Extract the [X, Y] coordinate from the center of the cell holding the provided text.  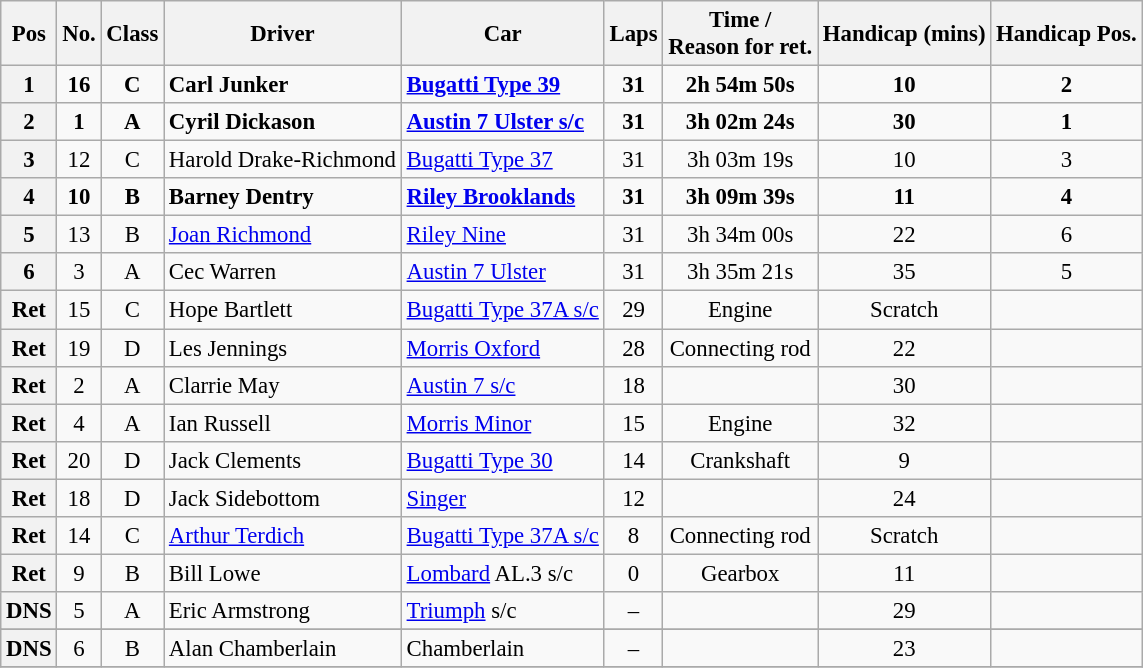
Harold Drake-Richmond [283, 160]
Triumph s/c [502, 611]
Ian Russell [283, 423]
Austin 7 s/c [502, 385]
Riley Brooklands [502, 197]
Handicap Pos. [1066, 34]
Morris Oxford [502, 348]
Barney Dentry [283, 197]
Bill Lowe [283, 573]
20 [79, 460]
Bugatti Type 37 [502, 160]
23 [904, 648]
19 [79, 348]
32 [904, 423]
Carl Junker [283, 85]
35 [904, 273]
Alan Chamberlain [283, 648]
16 [79, 85]
Chamberlain [502, 648]
Class [132, 34]
No. [79, 34]
Austin 7 Ulster [502, 273]
3h 09m 39s [740, 197]
13 [79, 235]
Les Jennings [283, 348]
Laps [634, 34]
Morris Minor [502, 423]
Jack Sidebottom [283, 498]
Jack Clements [283, 460]
0 [634, 573]
Joan Richmond [283, 235]
Austin 7 Ulster s/c [502, 122]
Crankshaft [740, 460]
3h 03m 19s [740, 160]
Handicap (mins) [904, 34]
2h 54m 50s [740, 85]
Riley Nine [502, 235]
Pos [29, 34]
Eric Armstrong [283, 611]
Car [502, 34]
Clarrie May [283, 385]
Cec Warren [283, 273]
Bugatti Type 30 [502, 460]
Lombard AL.3 s/c [502, 573]
8 [634, 536]
3h 02m 24s [740, 122]
3h 35m 21s [740, 273]
Gearbox [740, 573]
Time / Reason for ret. [740, 34]
24 [904, 498]
3h 34m 00s [740, 235]
Bugatti Type 39 [502, 85]
28 [634, 348]
Hope Bartlett [283, 310]
Driver [283, 34]
Singer [502, 498]
Arthur Terdich [283, 536]
Cyril Dickason [283, 122]
